Search for the cell housing the specified text and yield its (x, y) center coordinate. 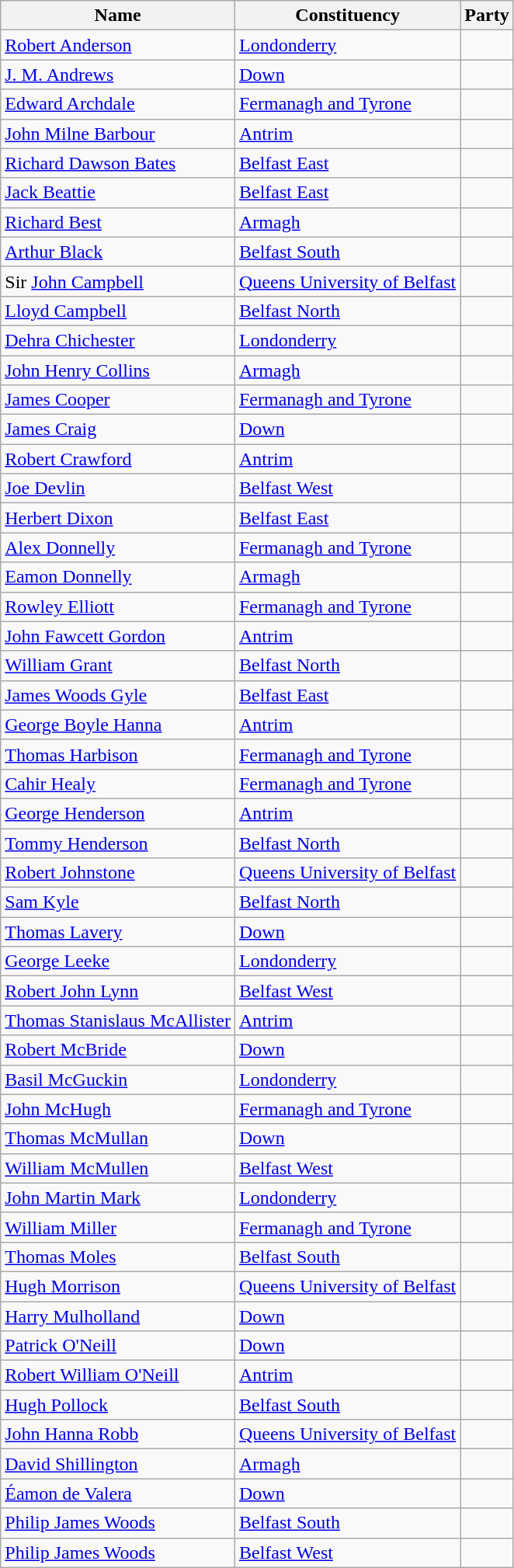
Tommy Henderson (118, 843)
George Henderson (118, 813)
Sir John Campbell (118, 281)
John Martin Mark (118, 1198)
Rowley Elliott (118, 607)
William Miller (118, 1227)
Name (118, 16)
George Leeke (118, 961)
Jack Beattie (118, 193)
James Craig (118, 429)
Thomas Lavery (118, 932)
Constituency (347, 16)
Arthur Black (118, 252)
J. M. Andrews (118, 75)
John Milne Barbour (118, 134)
Cahir Healy (118, 784)
George Boyle Hanna (118, 725)
James Woods Gyle (118, 695)
Robert Anderson (118, 45)
William McMullen (118, 1168)
Basil McGuckin (118, 1080)
Sam Kyle (118, 902)
Thomas Moles (118, 1257)
Robert William O'Neill (118, 1375)
John Henry Collins (118, 370)
James Cooper (118, 400)
Herbert Dixon (118, 518)
Richard Dawson Bates (118, 163)
Hugh Morrison (118, 1286)
Thomas Harbison (118, 754)
John McHugh (118, 1109)
Éamon de Valera (118, 1493)
Harry Mulholland (118, 1316)
John Fawcett Gordon (118, 636)
Dehra Chichester (118, 340)
Hugh Pollock (118, 1405)
John Hanna Robb (118, 1434)
Edward Archdale (118, 104)
Patrick O'Neill (118, 1346)
Thomas Stanislaus McAllister (118, 1020)
William Grant (118, 666)
Robert Johnstone (118, 873)
Alex Donnelly (118, 548)
Robert Crawford (118, 459)
David Shillington (118, 1464)
Robert John Lynn (118, 991)
Joe Devlin (118, 488)
Eamon Donnelly (118, 577)
Lloyd Campbell (118, 311)
Party (487, 16)
Thomas McMullan (118, 1139)
Richard Best (118, 222)
Robert McBride (118, 1050)
